Capture the cell that displays the provided text and extract its (X, Y) central coordinate. 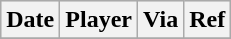
Via (160, 20)
Date (30, 20)
Ref (208, 20)
Player (99, 20)
